Extract the (X, Y) coordinate from the center of the cell holding the provided text.  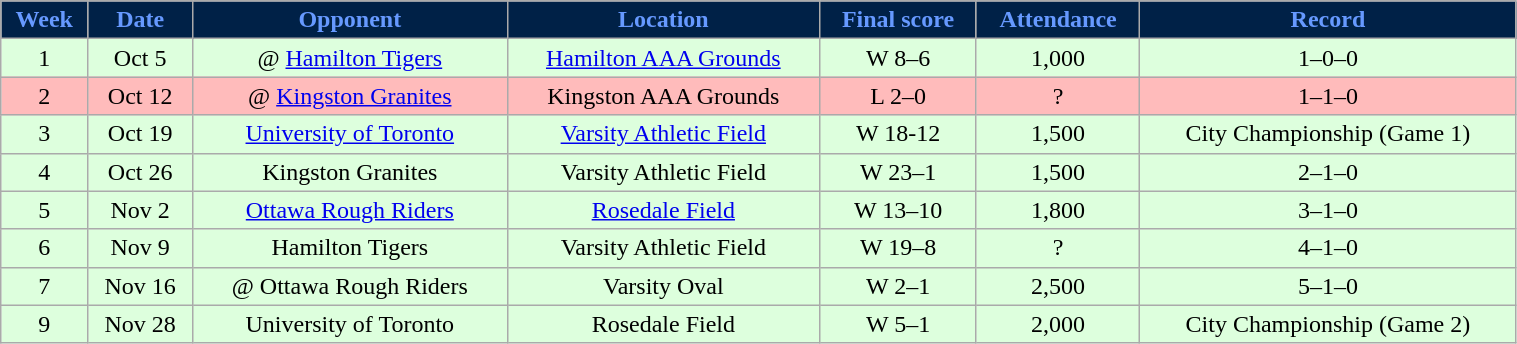
Ottawa Rough Riders (350, 210)
Week (44, 20)
Oct 5 (140, 58)
@ Hamilton Tigers (350, 58)
Nov 9 (140, 248)
Hamilton AAA Grounds (664, 58)
1 (44, 58)
Final score (898, 20)
4 (44, 172)
6 (44, 248)
1–0–0 (1328, 58)
W 8–6 (898, 58)
5–1–0 (1328, 286)
1–1–0 (1328, 96)
1,800 (1058, 210)
@ Kingston Granites (350, 96)
W 2–1 (898, 286)
3–1–0 (1328, 210)
2 (44, 96)
1,000 (1058, 58)
W 23–1 (898, 172)
W 19–8 (898, 248)
Date (140, 20)
Hamilton Tigers (350, 248)
Opponent (350, 20)
Varsity Oval (664, 286)
Attendance (1058, 20)
Kingston AAA Grounds (664, 96)
@ Ottawa Rough Riders (350, 286)
W 18-12 (898, 134)
City Championship (Game 1) (1328, 134)
9 (44, 324)
L 2–0 (898, 96)
7 (44, 286)
Nov 28 (140, 324)
4–1–0 (1328, 248)
2,000 (1058, 324)
Oct 12 (140, 96)
Record (1328, 20)
3 (44, 134)
2,500 (1058, 286)
Oct 19 (140, 134)
W 13–10 (898, 210)
Nov 16 (140, 286)
Nov 2 (140, 210)
Kingston Granites (350, 172)
2–1–0 (1328, 172)
Location (664, 20)
W 5–1 (898, 324)
City Championship (Game 2) (1328, 324)
Oct 26 (140, 172)
5 (44, 210)
